Find where the given text appears and provide that cell's center as [x, y] coordinate. 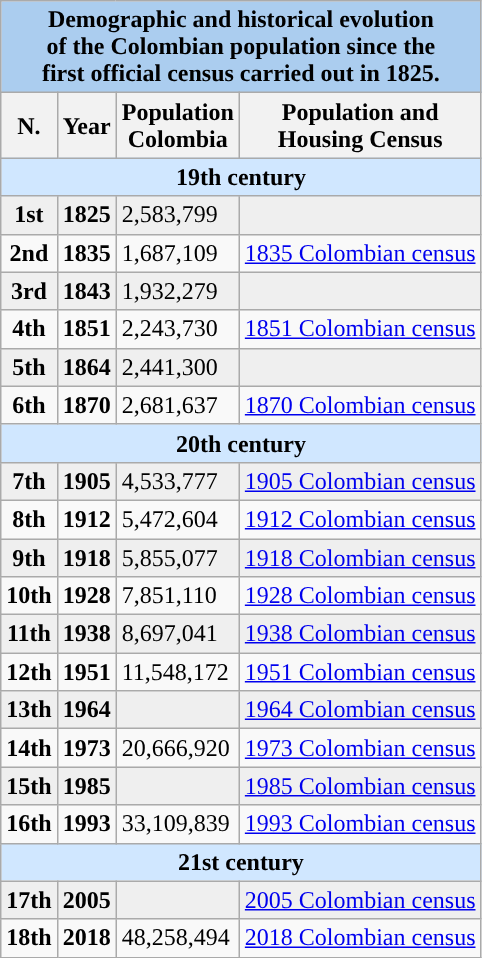
2,583,799 [178, 215]
1951 [86, 672]
1825 [86, 215]
48,258,494 [178, 938]
8th [29, 519]
14th [29, 748]
19th century [241, 177]
PopulationColombia [178, 126]
1,687,109 [178, 253]
1870 [86, 405]
1928 [86, 596]
1964 [86, 710]
1851 [86, 329]
1843 [86, 291]
13th [29, 710]
1870 Colombian census [360, 405]
2,681,637 [178, 405]
1835 Colombian census [360, 253]
1985 [86, 786]
1938 Colombian census [360, 634]
33,109,839 [178, 824]
1851 Colombian census [360, 329]
4,533,777 [178, 481]
20th century [241, 443]
4th [29, 329]
1964 Colombian census [360, 710]
1973 [86, 748]
N. [29, 126]
21st century [241, 862]
7th [29, 481]
15th [29, 786]
1835 [86, 253]
1951 Colombian census [360, 672]
10th [29, 596]
2005 Colombian census [360, 900]
11th [29, 634]
1938 [86, 634]
5,472,604 [178, 519]
2nd [29, 253]
12th [29, 672]
1993 [86, 824]
Population and Housing Census [360, 126]
5,855,077 [178, 557]
1993 Colombian census [360, 824]
17th [29, 900]
1st [29, 215]
1912 Colombian census [360, 519]
1864 [86, 367]
Demographic and historical evolution of the Colombian population since the first official census carried out in 1825. [241, 47]
11,548,172 [178, 672]
2005 [86, 900]
1918 Colombian census [360, 557]
5th [29, 367]
16th [29, 824]
2,441,300 [178, 367]
8,697,041 [178, 634]
1928 Colombian census [360, 596]
2018 [86, 938]
1905 [86, 481]
18th [29, 938]
1985 Colombian census [360, 786]
9th [29, 557]
1912 [86, 519]
1918 [86, 557]
7,851,110 [178, 596]
1,932,279 [178, 291]
20,666,920 [178, 748]
1973 Colombian census [360, 748]
2,243,730 [178, 329]
6th [29, 405]
Year [86, 126]
3rd [29, 291]
2018 Colombian census [360, 938]
1905 Colombian census [360, 481]
